Locate the cell with the specified text and output its (x, y) center coordinate. 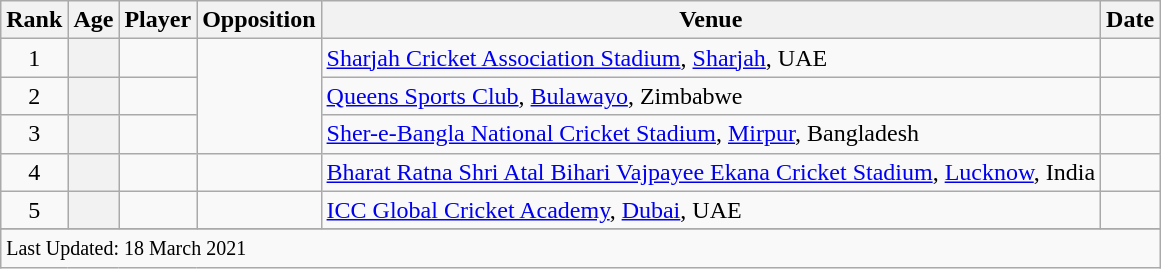
Player (158, 20)
Age (94, 20)
1 (34, 58)
Opposition (259, 20)
Date (1130, 20)
Bharat Ratna Shri Atal Bihari Vajpayee Ekana Cricket Stadium, Lucknow, India (711, 172)
4 (34, 172)
Last Updated: 18 March 2021 (580, 248)
3 (34, 134)
ICC Global Cricket Academy, Dubai, UAE (711, 210)
Sher-e-Bangla National Cricket Stadium, Mirpur, Bangladesh (711, 134)
5 (34, 210)
2 (34, 96)
Queens Sports Club, Bulawayo, Zimbabwe (711, 96)
Sharjah Cricket Association Stadium, Sharjah, UAE (711, 58)
Venue (711, 20)
Rank (34, 20)
